Output the [x, y] coordinate of the center of the cell containing the given text.  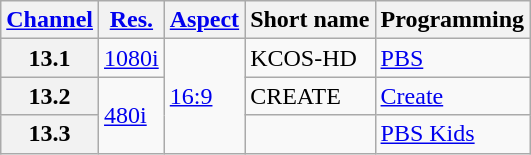
16:9 [204, 96]
13.3 [50, 134]
Channel [50, 20]
KCOS-HD [310, 58]
Aspect [204, 20]
Create [452, 96]
13.2 [50, 96]
13.1 [50, 58]
Programming [452, 20]
Short name [310, 20]
1080i [132, 58]
PBS Kids [452, 134]
Res. [132, 20]
PBS [452, 58]
480i [132, 115]
CREATE [310, 96]
